Locate the cell with the specified text and output its (X, Y) center coordinate. 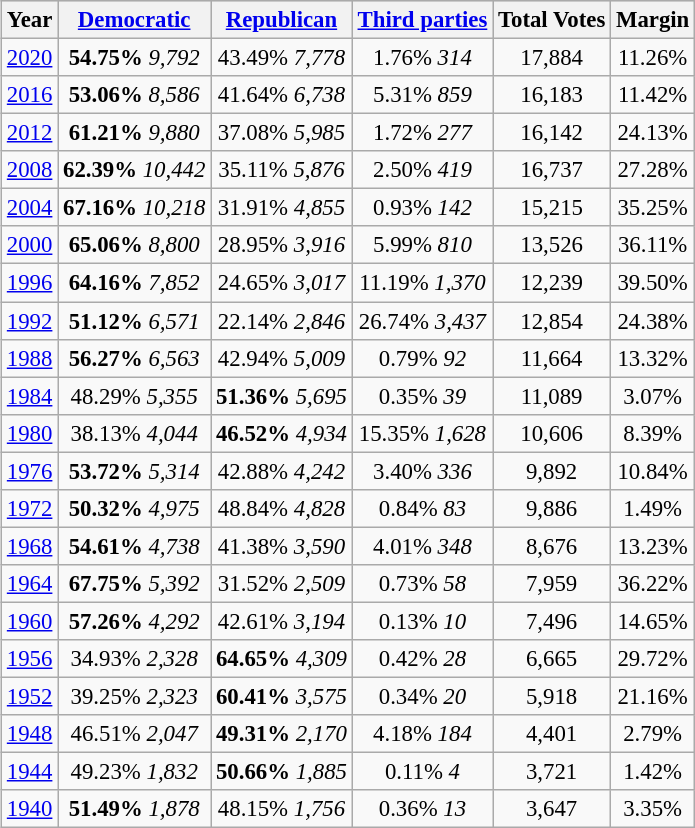
14.65% (653, 621)
3,647 (552, 809)
4,401 (552, 734)
56.27% 6,563 (134, 358)
0.79% 92 (422, 358)
53.06% 8,586 (134, 95)
9,892 (552, 471)
0.36% 13 (422, 809)
11,664 (552, 358)
7,959 (552, 584)
49.31% 2,170 (282, 734)
62.39% 10,442 (134, 170)
15,215 (552, 208)
48.15% 1,756 (282, 809)
1948 (30, 734)
39.25% 2,323 (134, 697)
35.11% 5,876 (282, 170)
65.06% 8,800 (134, 245)
13,526 (552, 245)
43.49% 7,778 (282, 58)
24.65% 3,017 (282, 283)
1972 (30, 509)
42.88% 4,242 (282, 471)
51.12% 6,571 (134, 321)
5,918 (552, 697)
1992 (30, 321)
57.26% 4,292 (134, 621)
24.38% (653, 321)
2.79% (653, 734)
1984 (30, 396)
41.64% 6,738 (282, 95)
31.52% 2,509 (282, 584)
11.26% (653, 58)
11.19% 1,370 (422, 283)
53.72% 5,314 (134, 471)
61.21% 9,880 (134, 133)
28.95% 3,916 (282, 245)
0.93% 142 (422, 208)
11,089 (552, 396)
1976 (30, 471)
1956 (30, 659)
54.61% 4,738 (134, 546)
46.51% 2,047 (134, 734)
0.13% 10 (422, 621)
3.35% (653, 809)
4.18% 184 (422, 734)
67.75% 5,392 (134, 584)
54.75% 9,792 (134, 58)
42.94% 5,009 (282, 358)
1952 (30, 697)
1940 (30, 809)
0.11% 4 (422, 772)
36.11% (653, 245)
0.34% 20 (422, 697)
2016 (30, 95)
64.65% 4,309 (282, 659)
16,737 (552, 170)
51.49% 1,878 (134, 809)
Year (30, 20)
0.84% 83 (422, 509)
1980 (30, 433)
3,721 (552, 772)
1944 (30, 772)
50.32% 4,975 (134, 509)
1968 (30, 546)
8,676 (552, 546)
13.23% (653, 546)
21.16% (653, 697)
0.35% 39 (422, 396)
9,886 (552, 509)
3.07% (653, 396)
46.52% 4,934 (282, 433)
34.93% 2,328 (134, 659)
12,239 (552, 283)
35.25% (653, 208)
1.72% 277 (422, 133)
1996 (30, 283)
15.35% 1,628 (422, 433)
2008 (30, 170)
Republican (282, 20)
12,854 (552, 321)
39.50% (653, 283)
0.73% 58 (422, 584)
26.74% 3,437 (422, 321)
11.42% (653, 95)
1.49% (653, 509)
Third parties (422, 20)
50.66% 1,885 (282, 772)
60.41% 3,575 (282, 697)
41.38% 3,590 (282, 546)
36.22% (653, 584)
24.13% (653, 133)
8.39% (653, 433)
1.42% (653, 772)
2004 (30, 208)
5.31% 859 (422, 95)
29.72% (653, 659)
Democratic (134, 20)
4.01% 348 (422, 546)
49.23% 1,832 (134, 772)
Total Votes (552, 20)
2.50% 419 (422, 170)
1964 (30, 584)
6,665 (552, 659)
51.36% 5,695 (282, 396)
2012 (30, 133)
27.28% (653, 170)
10.84% (653, 471)
13.32% (653, 358)
16,142 (552, 133)
Margin (653, 20)
5.99% 810 (422, 245)
17,884 (552, 58)
22.14% 2,846 (282, 321)
38.13% 4,044 (134, 433)
3.40% 336 (422, 471)
10,606 (552, 433)
67.16% 10,218 (134, 208)
64.16% 7,852 (134, 283)
48.84% 4,828 (282, 509)
0.42% 28 (422, 659)
2020 (30, 58)
31.91% 4,855 (282, 208)
48.29% 5,355 (134, 396)
2000 (30, 245)
16,183 (552, 95)
7,496 (552, 621)
37.08% 5,985 (282, 133)
1988 (30, 358)
42.61% 3,194 (282, 621)
1.76% 314 (422, 58)
1960 (30, 621)
